Scan for the cell matching the given text and deliver its [x, y] coordinate at center. 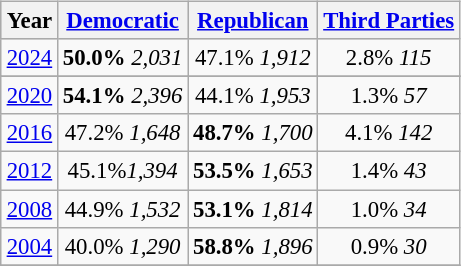
Third Parties [389, 21]
2016 [29, 133]
4.1% 142 [389, 133]
47.2% 1,648 [122, 133]
2020 [29, 96]
1.0% 34 [389, 209]
48.7% 1,700 [253, 133]
2008 [29, 209]
47.1% 1,912 [253, 58]
53.5% 1,653 [253, 171]
2.8% 115 [389, 58]
1.4% 43 [389, 171]
44.1% 1,953 [253, 96]
2024 [29, 58]
50.0% 2,031 [122, 58]
0.9% 30 [389, 246]
44.9% 1,532 [122, 209]
40.0% 1,290 [122, 246]
45.1%1,394 [122, 171]
58.8% 1,896 [253, 246]
Republican [253, 21]
1.3% 57 [389, 96]
2012 [29, 171]
53.1% 1,814 [253, 209]
Democratic [122, 21]
Year [29, 21]
2004 [29, 246]
54.1% 2,396 [122, 96]
